For the text-containing cell, return its midpoint in (x, y) coordinate format. 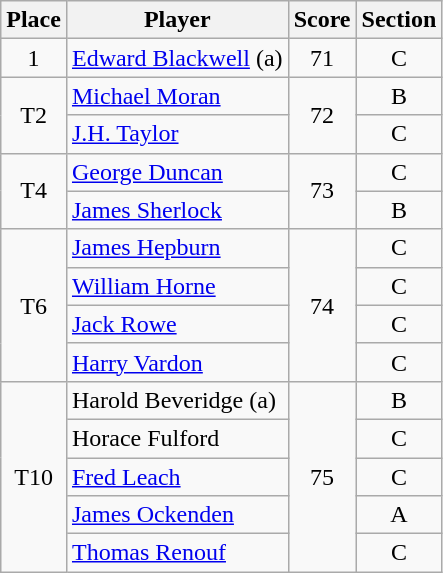
T10 (34, 476)
Score (322, 20)
T6 (34, 305)
T2 (34, 115)
Harold Beveridge (a) (177, 400)
T4 (34, 191)
James Hepburn (177, 248)
Michael Moran (177, 96)
71 (322, 58)
72 (322, 115)
75 (322, 476)
Section (399, 20)
James Sherlock (177, 210)
Thomas Renouf (177, 553)
Fred Leach (177, 477)
Place (34, 20)
Jack Rowe (177, 324)
1 (34, 58)
A (399, 515)
James Ockenden (177, 515)
Horace Fulford (177, 438)
Harry Vardon (177, 362)
J.H. Taylor (177, 134)
73 (322, 191)
William Horne (177, 286)
George Duncan (177, 172)
Edward Blackwell (a) (177, 58)
74 (322, 305)
Player (177, 20)
